Return (X, Y) of the center of cell containing provided text 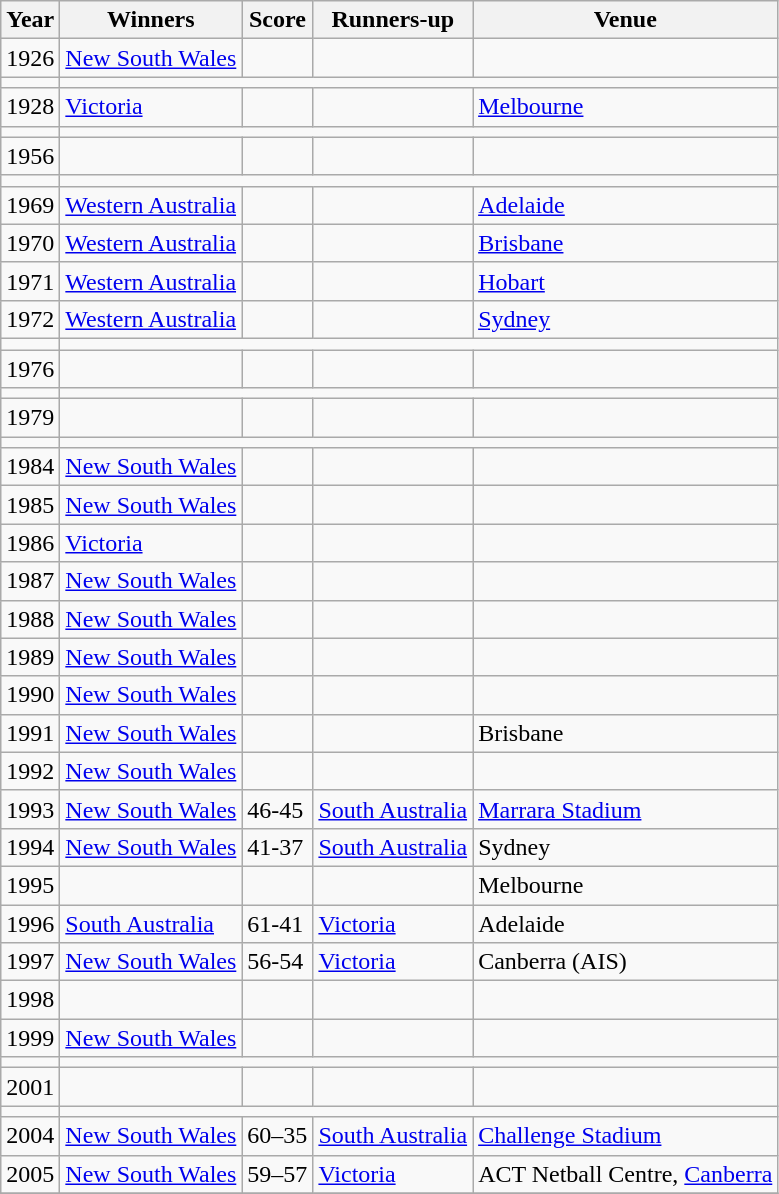
1989 (30, 657)
1970 (30, 243)
59–57 (278, 1174)
46-45 (278, 809)
1996 (30, 923)
Runners-up (393, 20)
1995 (30, 885)
1997 (30, 962)
Marrara Stadium (626, 809)
60–35 (278, 1136)
1926 (30, 58)
ACT Netball Centre, Canberra (626, 1174)
Challenge Stadium (626, 1136)
1994 (30, 847)
1984 (30, 467)
2001 (30, 1087)
1969 (30, 205)
1990 (30, 695)
1928 (30, 107)
Winners (151, 20)
1987 (30, 581)
1979 (30, 418)
1993 (30, 809)
1986 (30, 543)
41-37 (278, 847)
1972 (30, 319)
1999 (30, 1038)
Score (278, 20)
1992 (30, 771)
Canberra (AIS) (626, 962)
1998 (30, 1000)
61-41 (278, 923)
1971 (30, 281)
Hobart (626, 281)
1985 (30, 505)
1956 (30, 156)
2005 (30, 1174)
Venue (626, 20)
56-54 (278, 962)
Year (30, 20)
1991 (30, 733)
1976 (30, 369)
2004 (30, 1136)
1988 (30, 619)
